Return the (x, y) coordinate for the center point of the cell that contains the specified text.  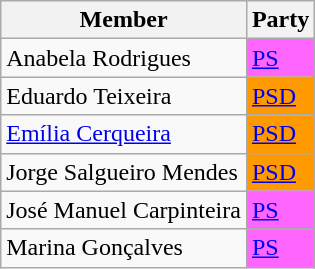
Jorge Salgueiro Mendes (124, 172)
Party (280, 20)
Emília Cerqueira (124, 134)
Member (124, 20)
José Manuel Carpinteira (124, 210)
Eduardo Teixeira (124, 96)
Marina Gonçalves (124, 248)
Anabela Rodrigues (124, 58)
